Identify which cell holds the provided text, then report its [X, Y] central coordinate. 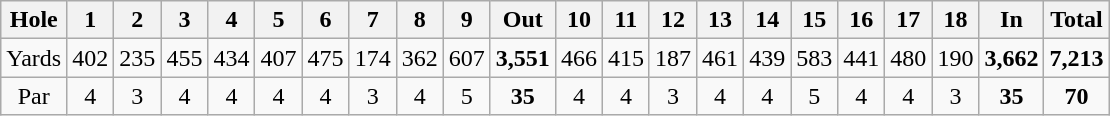
11 [626, 20]
455 [184, 58]
16 [862, 20]
466 [578, 58]
7 [372, 20]
Out [522, 20]
407 [278, 58]
235 [138, 58]
187 [672, 58]
18 [956, 20]
190 [956, 58]
13 [720, 20]
6 [326, 20]
15 [814, 20]
8 [420, 20]
14 [768, 20]
10 [578, 20]
174 [372, 58]
17 [908, 20]
2 [138, 20]
607 [466, 58]
Yards [34, 58]
415 [626, 58]
3,551 [522, 58]
439 [768, 58]
3,662 [1012, 58]
480 [908, 58]
9 [466, 20]
Par [34, 96]
475 [326, 58]
7,213 [1076, 58]
402 [90, 58]
461 [720, 58]
Hole [34, 20]
1 [90, 20]
362 [420, 58]
441 [862, 58]
12 [672, 20]
Total [1076, 20]
70 [1076, 96]
In [1012, 20]
583 [814, 58]
434 [232, 58]
